Extract the [X, Y] coordinate from the center of the cell holding the provided text.  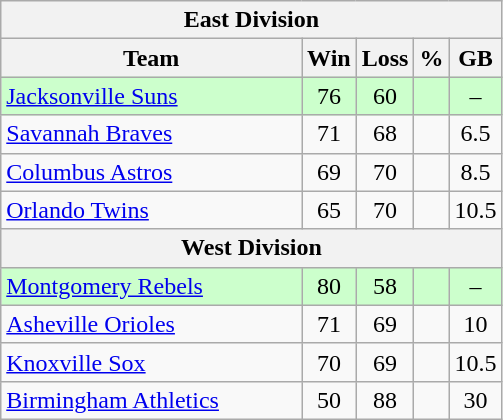
Orlando Twins [152, 210]
68 [385, 134]
76 [330, 96]
Win [330, 58]
30 [476, 400]
88 [385, 400]
6.5 [476, 134]
Jacksonville Suns [152, 96]
Knoxville Sox [152, 362]
% [432, 58]
West Division [252, 248]
Team [152, 58]
East Division [252, 20]
65 [330, 210]
Birmingham Athletics [152, 400]
60 [385, 96]
Loss [385, 58]
Montgomery Rebels [152, 286]
Columbus Astros [152, 172]
10 [476, 324]
80 [330, 286]
Savannah Braves [152, 134]
GB [476, 58]
58 [385, 286]
Asheville Orioles [152, 324]
8.5 [476, 172]
50 [330, 400]
